Output the [X, Y] coordinate of the center of the cell containing the given text.  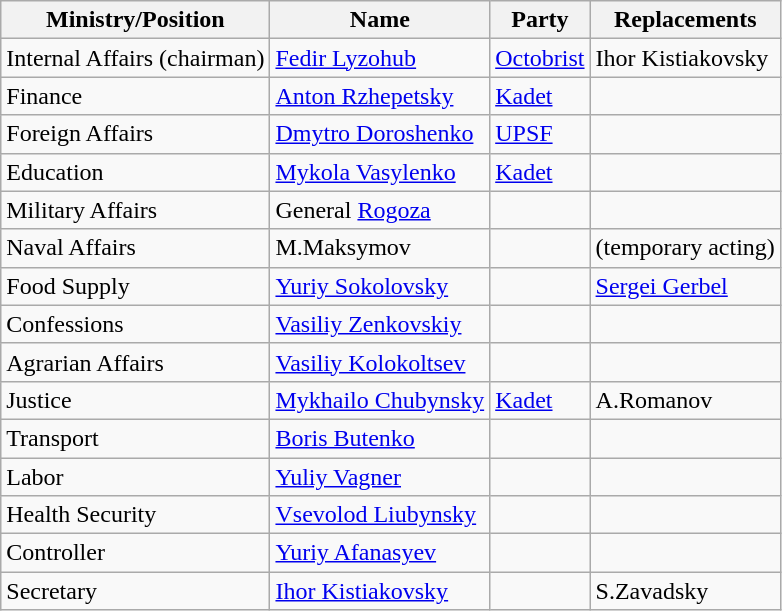
Transport [136, 438]
Replacements [685, 20]
Ministry/Position [136, 20]
Vsevolod Liubynsky [380, 515]
Mykhailo Chubynsky [380, 400]
Anton Rzhepetsky [380, 96]
Naval Affairs [136, 248]
Yuliy Vagner [380, 477]
Agrarian Affairs [136, 362]
Yuriy Afanasyev [380, 553]
Controller [136, 553]
Vasiliy Kolokoltsev [380, 362]
Justice [136, 400]
Sergei Gerbel [685, 286]
Name [380, 20]
Education [136, 172]
(temporary acting) [685, 248]
Military Affairs [136, 210]
A.Romanov [685, 400]
Finance [136, 96]
General Rogoza [380, 210]
Mykola Vasylenko [380, 172]
Food Supply [136, 286]
Fedir Lyzohub [380, 58]
UPSF [540, 134]
Internal Affairs (chairman) [136, 58]
Health Security [136, 515]
Labor [136, 477]
Party [540, 20]
Confessions [136, 324]
Foreign Affairs [136, 134]
Boris Butenko [380, 438]
Octobrist [540, 58]
S.Zavadsky [685, 591]
Yuriy Sokolovsky [380, 286]
M.Maksymov [380, 248]
Dmytro Doroshenko [380, 134]
Secretary [136, 591]
Vasiliy Zenkovskiy [380, 324]
